Return the [X, Y] coordinate for the center point of the cell that contains the specified text.  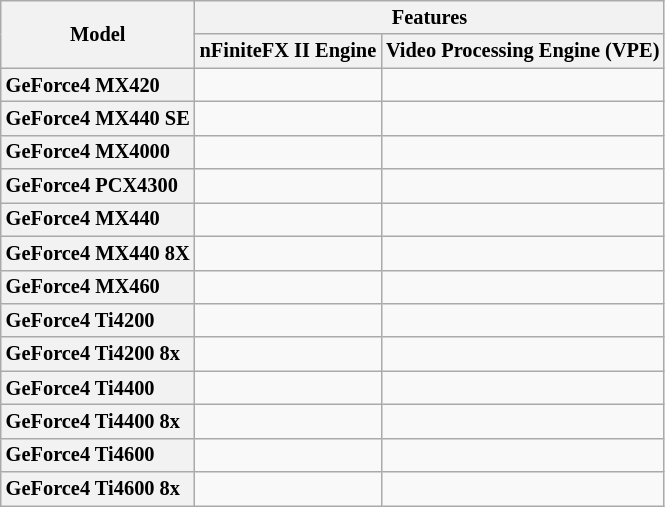
GeForce4 MX4000 [98, 152]
GeForce4 MX420 [98, 85]
GeForce4 Ti4200 8x [98, 354]
GeForce4 Ti4600 8x [98, 489]
Features [430, 17]
GeForce4 MX440 SE [98, 118]
Video Processing Engine (VPE) [522, 51]
GeForce4 Ti4200 [98, 320]
GeForce4 MX440 8X [98, 253]
Model [98, 34]
nFiniteFX II Engine [288, 51]
GeForce4 Ti4400 8x [98, 421]
GeForce4 Ti4400 [98, 388]
GeForce4 MX440 [98, 219]
GeForce4 PCX4300 [98, 186]
GeForce4 MX460 [98, 287]
GeForce4 Ti4600 [98, 455]
